Search for the cell housing the specified text and yield its (X, Y) center coordinate. 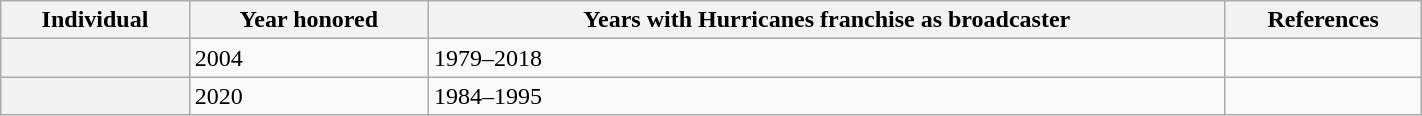
1984–1995 (826, 96)
Individual (95, 20)
2020 (308, 96)
References (1323, 20)
2004 (308, 58)
Year honored (308, 20)
1979–2018 (826, 58)
Years with Hurricanes franchise as broadcaster (826, 20)
